From the cell containing the given text, extract its center point as [X, Y] coordinate. 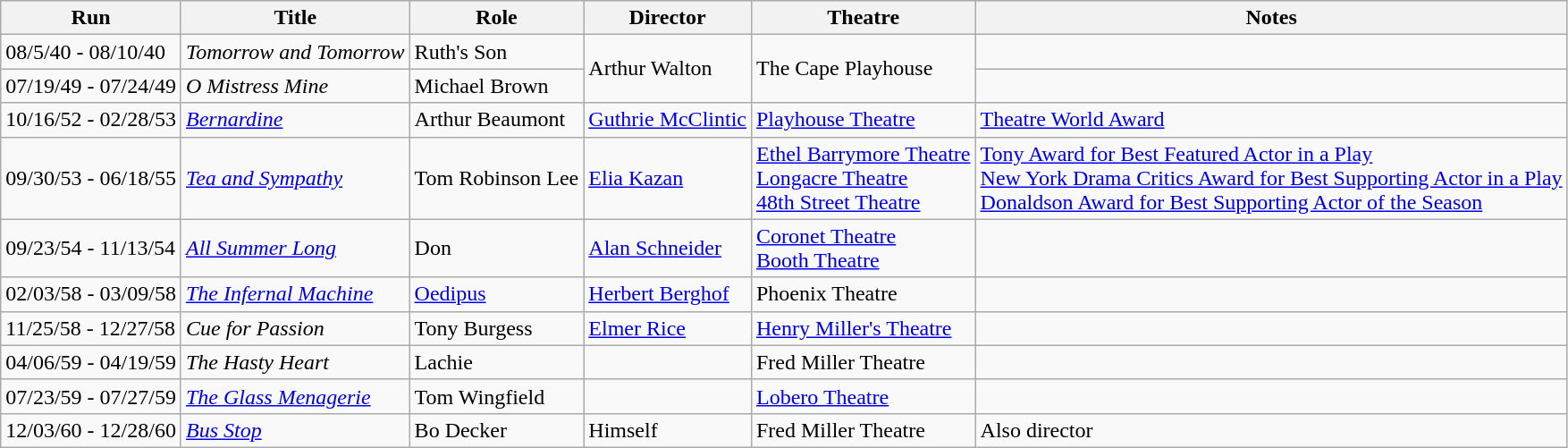
Cue for Passion [295, 328]
09/30/53 - 06/18/55 [91, 178]
Notes [1271, 18]
Role [497, 18]
10/16/52 - 02/28/53 [91, 120]
The Infernal Machine [295, 294]
The Hasty Heart [295, 362]
Ethel Barrymore TheatreLongacre Theatre48th Street Theatre [864, 178]
Arthur Walton [668, 69]
Also director [1271, 430]
04/06/59 - 04/19/59 [91, 362]
Tony Burgess [497, 328]
Bo Decker [497, 430]
09/23/54 - 11/13/54 [91, 249]
Phoenix Theatre [864, 294]
Henry Miller's Theatre [864, 328]
Arthur Beaumont [497, 120]
07/19/49 - 07/24/49 [91, 86]
Theatre World Award [1271, 120]
Guthrie McClintic [668, 120]
Michael Brown [497, 86]
All Summer Long [295, 249]
Playhouse Theatre [864, 120]
Tom Robinson Lee [497, 178]
Ruth's Son [497, 52]
Tomorrow and Tomorrow [295, 52]
Coronet TheatreBooth Theatre [864, 249]
Lobero Theatre [864, 396]
11/25/58 - 12/27/58 [91, 328]
The Cape Playhouse [864, 69]
Title [295, 18]
02/03/58 - 03/09/58 [91, 294]
Elia Kazan [668, 178]
Director [668, 18]
Lachie [497, 362]
12/03/60 - 12/28/60 [91, 430]
Bus Stop [295, 430]
Elmer Rice [668, 328]
Herbert Berghof [668, 294]
Tom Wingfield [497, 396]
Theatre [864, 18]
O Mistress Mine [295, 86]
Run [91, 18]
08/5/40 - 08/10/40 [91, 52]
Oedipus [497, 294]
The Glass Menagerie [295, 396]
Alan Schneider [668, 249]
07/23/59 - 07/27/59 [91, 396]
Bernardine [295, 120]
Himself [668, 430]
Tea and Sympathy [295, 178]
Don [497, 249]
